Locate the cell with the specified text and output its [X, Y] center coordinate. 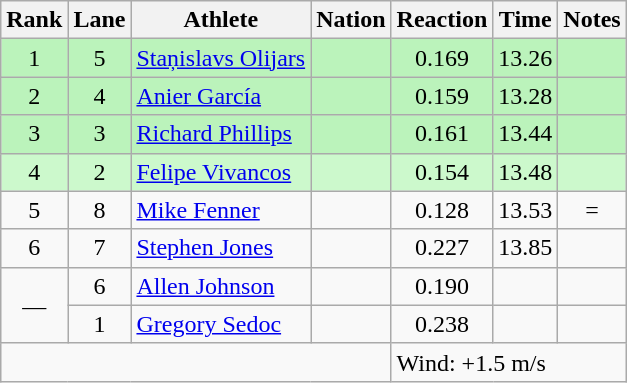
0.227 [442, 248]
Lane [100, 20]
Richard Phillips [221, 134]
0.238 [442, 324]
— [34, 305]
Notes [592, 20]
13.48 [526, 172]
Allen Johnson [221, 286]
Gregory Sedoc [221, 324]
Reaction [442, 20]
Mike Fenner [221, 210]
Anier García [221, 96]
Wind: +1.5 m/s [508, 362]
Staņislavs Olijars [221, 58]
Stephen Jones [221, 248]
13.44 [526, 134]
Rank [34, 20]
Felipe Vivancos [221, 172]
0.161 [442, 134]
0.190 [442, 286]
8 [100, 210]
13.28 [526, 96]
0.128 [442, 210]
0.154 [442, 172]
13.85 [526, 248]
13.53 [526, 210]
Athlete [221, 20]
Time [526, 20]
= [592, 210]
Nation [351, 20]
0.159 [442, 96]
0.169 [442, 58]
13.26 [526, 58]
7 [100, 248]
